For the text-containing cell, return its midpoint in (X, Y) coordinate format. 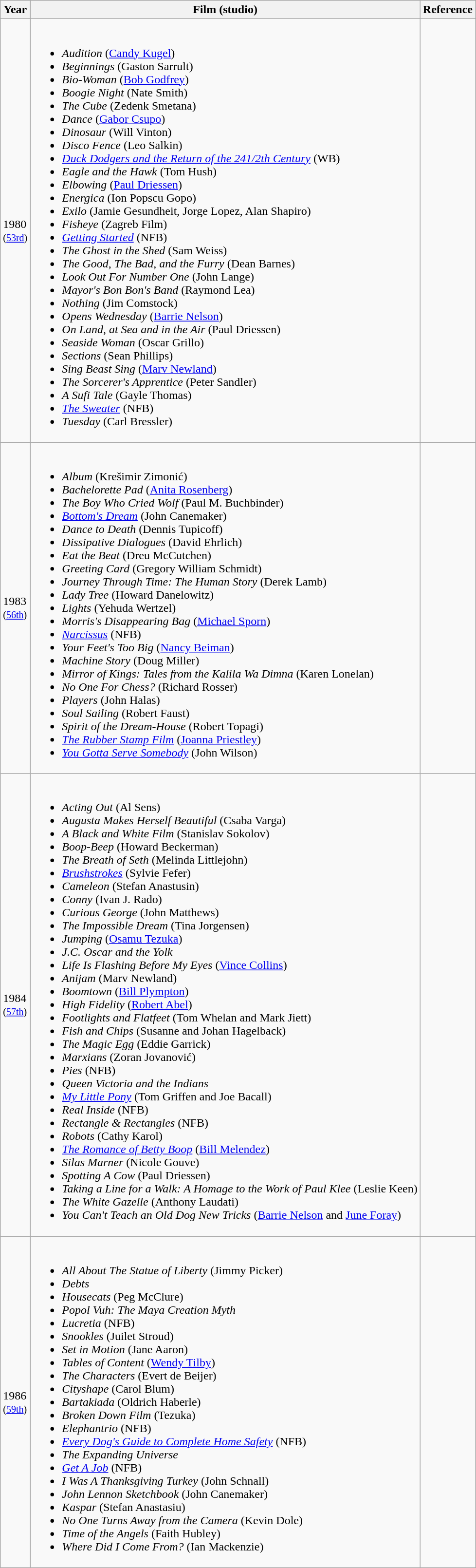
Reference (448, 10)
Year (16, 10)
1984(57th) (16, 1005)
1986(59th) (16, 1402)
Film (studio) (225, 10)
1980(53rd) (16, 231)
1983(56th) (16, 608)
